Scan for the cell matching the given text and deliver its [X, Y] coordinate at center. 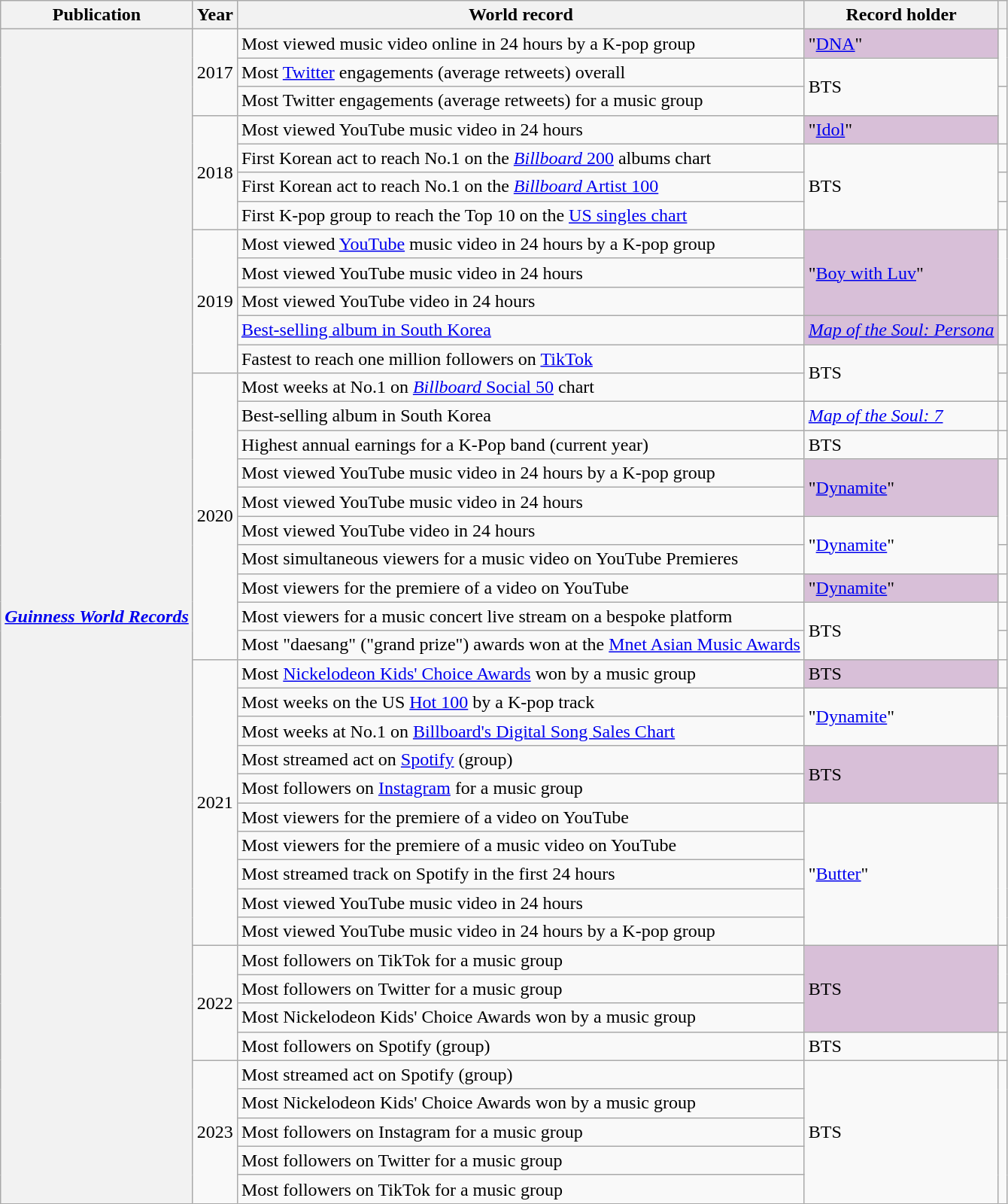
First Korean act to reach No.1 on the Billboard 200 albums chart [521, 158]
Most weeks at No.1 on Billboard's Digital Song Sales Chart [521, 731]
2020 [215, 516]
Most streamed track on Spotify in the first 24 hours [521, 874]
Most weeks at No.1 on Billboard Social 50 chart [521, 388]
Map of the Soul: 7 [901, 416]
Most weeks on the US Hot 100 by a K-pop track [521, 702]
2019 [215, 301]
Most "daesang" ("grand prize") awards won at the Mnet Asian Music Awards [521, 645]
Record holder [901, 15]
2018 [215, 172]
2022 [215, 1003]
"Butter" [901, 874]
"Boy with Luv" [901, 272]
2017 [215, 72]
Most followers on Spotify (group) [521, 1046]
Most Twitter engagements (average retweets) for a music group [521, 101]
First K-pop group to reach the Top 10 on the US singles chart [521, 215]
Map of the Soul: Persona [901, 330]
Most viewed music video online in 24 hours by a K-pop group [521, 44]
Most viewers for a music concert live stream on a bespoke platform [521, 616]
Most viewers for the premiere of a music video on YouTube [521, 846]
2021 [215, 802]
2023 [215, 1132]
"DNA" [901, 44]
First Korean act to reach No.1 on the Billboard Artist 100 [521, 187]
Highest annual earnings for a K-Pop band (current year) [521, 445]
Guinness World Records [97, 617]
Most simultaneous viewers for a music video on YouTube Premieres [521, 559]
"Idol" [901, 129]
Publication [97, 15]
World record [521, 15]
Year [215, 15]
Most Twitter engagements (average retweets) overall [521, 72]
Fastest to reach one million followers on TikTok [521, 359]
